Identify which cell holds the provided text, then report its [X, Y] central coordinate. 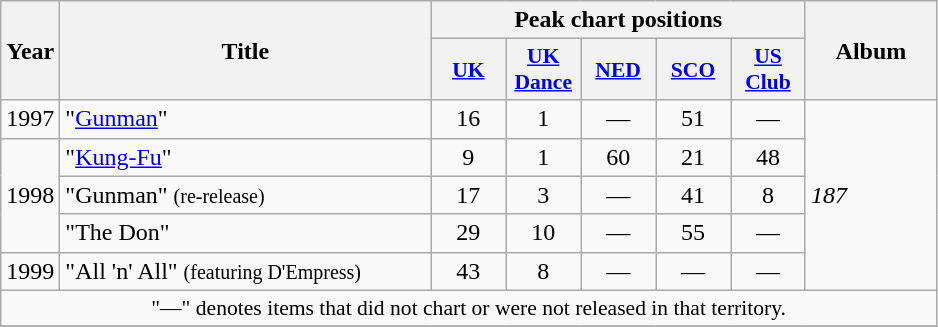
9 [468, 157]
29 [468, 233]
55 [694, 233]
43 [468, 271]
21 [694, 157]
16 [468, 119]
3 [544, 195]
41 [694, 195]
UKDance [544, 70]
1998 [30, 195]
"Gunman" [246, 119]
10 [544, 233]
Album [870, 50]
51 [694, 119]
60 [618, 157]
187 [870, 195]
"—" denotes items that did not chart or were not released in that territory. [469, 308]
1999 [30, 271]
NED [618, 70]
SCO [694, 70]
UK [468, 70]
"Kung-Fu" [246, 157]
"The Don" [246, 233]
48 [768, 157]
1997 [30, 119]
Year [30, 50]
17 [468, 195]
"Gunman" (re-release) [246, 195]
Peak chart positions [618, 20]
USClub [768, 70]
Title [246, 50]
"All 'n' All" (featuring D'Empress) [246, 271]
